Pinpoint the cell where the given text exists, returning its [x, y] midpoint coordinate. 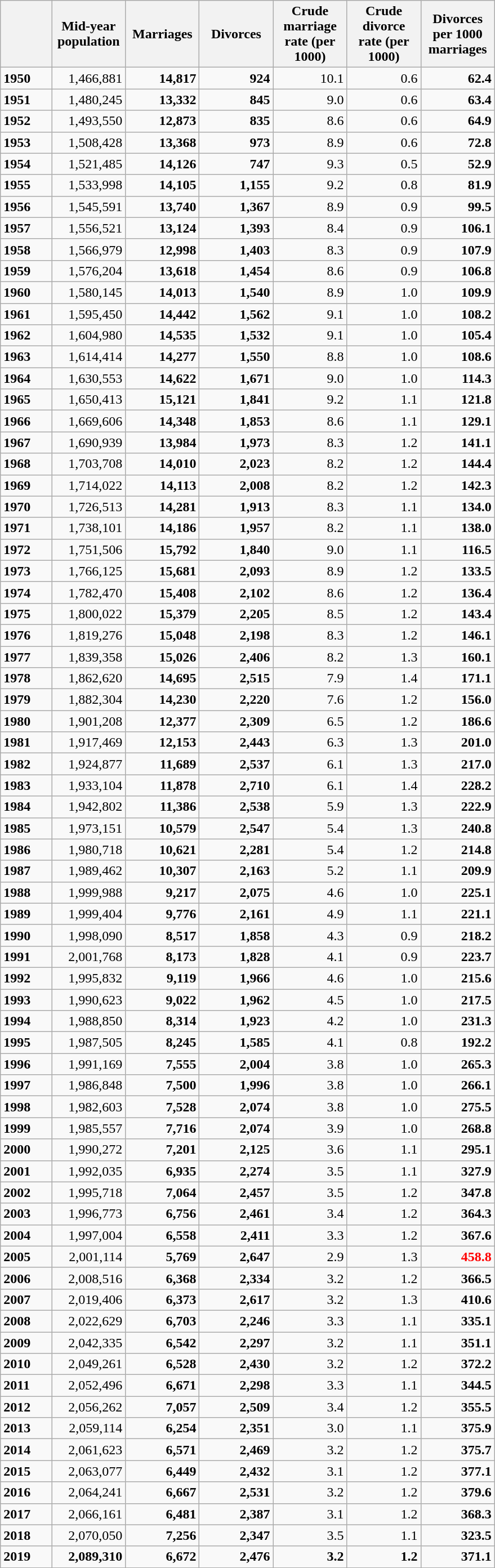
Marriages [162, 34]
2,298 [237, 1386]
133.5 [457, 571]
2,070,050 [89, 1535]
Divorces [237, 34]
217.5 [457, 999]
1,923 [237, 1021]
11,386 [162, 807]
1,973 [237, 443]
2016 [26, 1493]
1,630,553 [89, 378]
6,671 [162, 1386]
924 [237, 78]
1972 [26, 550]
1950 [26, 78]
7,064 [162, 1192]
364.3 [457, 1214]
14,277 [162, 357]
63.4 [457, 100]
1955 [26, 185]
2,093 [237, 571]
13,984 [162, 443]
106.8 [457, 271]
1975 [26, 614]
2,198 [237, 635]
2011 [26, 1386]
275.5 [457, 1107]
13,332 [162, 100]
1,480,245 [89, 100]
114.3 [457, 378]
2,089,310 [89, 1557]
2010 [26, 1364]
2,001,114 [89, 1257]
1,550 [237, 357]
1989 [26, 914]
1986 [26, 850]
2,274 [237, 1171]
221.1 [457, 914]
6,542 [162, 1343]
1998 [26, 1107]
106.1 [457, 228]
1976 [26, 635]
6.3 [310, 743]
4.3 [310, 935]
10,307 [162, 871]
1956 [26, 207]
295.1 [457, 1150]
1,556,521 [89, 228]
10,621 [162, 850]
1984 [26, 807]
1969 [26, 485]
2,531 [237, 1493]
1,987,505 [89, 1043]
1,998,090 [89, 935]
2,347 [237, 1535]
12,873 [162, 121]
2,008,516 [89, 1278]
2.9 [310, 1257]
6,672 [162, 1557]
144.4 [457, 464]
2,476 [237, 1557]
11,878 [162, 785]
215.6 [457, 978]
973 [237, 142]
2,163 [237, 871]
1965 [26, 400]
1,545,591 [89, 207]
5.2 [310, 871]
2,515 [237, 678]
5.9 [310, 807]
14,535 [162, 336]
1974 [26, 592]
Crude divorce rate (per 1000) [384, 34]
845 [237, 100]
2005 [26, 1257]
8.4 [310, 228]
Mid-year population [89, 34]
1,990,623 [89, 999]
1,576,204 [89, 271]
1994 [26, 1021]
379.6 [457, 1493]
1,540 [237, 292]
9,022 [162, 999]
1,738,101 [89, 528]
1,917,469 [89, 743]
62.4 [457, 78]
1,533,998 [89, 185]
1,766,125 [89, 571]
1,999,988 [89, 892]
2008 [26, 1321]
2,309 [237, 721]
138.0 [457, 528]
344.5 [457, 1386]
1,367 [237, 207]
7,057 [162, 1407]
6,368 [162, 1278]
192.2 [457, 1043]
2,052,496 [89, 1386]
1,726,513 [89, 507]
458.8 [457, 1257]
1,703,708 [89, 464]
7,716 [162, 1128]
1,996,773 [89, 1214]
410.6 [457, 1299]
1977 [26, 657]
835 [237, 121]
1981 [26, 743]
1,454 [237, 271]
1,966 [237, 978]
2002 [26, 1192]
121.8 [457, 400]
15,048 [162, 635]
1962 [26, 336]
1959 [26, 271]
214.8 [457, 850]
1,988,850 [89, 1021]
2,042,335 [89, 1343]
6,373 [162, 1299]
2,297 [237, 1343]
1,604,980 [89, 336]
2,538 [237, 807]
1,155 [237, 185]
15,408 [162, 592]
1,995,718 [89, 1192]
7,500 [162, 1085]
1954 [26, 164]
1978 [26, 678]
201.0 [457, 743]
1,840 [237, 550]
6,756 [162, 1214]
8,173 [162, 957]
327.9 [457, 1171]
136.4 [457, 592]
1997 [26, 1085]
1,508,428 [89, 142]
2,461 [237, 1214]
1992 [26, 978]
8.8 [310, 357]
222.9 [457, 807]
1982 [26, 764]
1973 [26, 571]
367.6 [457, 1235]
5,769 [162, 1257]
14,113 [162, 485]
1,913 [237, 507]
2,647 [237, 1257]
2,469 [237, 1450]
13,368 [162, 142]
1,882,304 [89, 700]
223.7 [457, 957]
1,992,035 [89, 1171]
2,161 [237, 914]
2015 [26, 1471]
13,740 [162, 207]
2,432 [237, 1471]
1957 [26, 228]
1970 [26, 507]
143.4 [457, 614]
6,935 [162, 1171]
1980 [26, 721]
116.5 [457, 550]
1995 [26, 1043]
14,348 [162, 421]
1991 [26, 957]
81.9 [457, 185]
1990 [26, 935]
1971 [26, 528]
1987 [26, 871]
107.9 [457, 249]
2,406 [237, 657]
1,614,414 [89, 357]
72.8 [457, 142]
14,126 [162, 164]
747 [237, 164]
1,466,881 [89, 78]
1,819,276 [89, 635]
323.5 [457, 1535]
64.9 [457, 121]
1996 [26, 1064]
1,841 [237, 400]
2,001,768 [89, 957]
8,517 [162, 935]
9,119 [162, 978]
368.3 [457, 1514]
146.1 [457, 635]
4.5 [310, 999]
1,714,022 [89, 485]
2007 [26, 1299]
2,457 [237, 1192]
142.3 [457, 485]
1,985,557 [89, 1128]
2,509 [237, 1407]
2003 [26, 1214]
2,102 [237, 592]
1,973,151 [89, 828]
1,933,104 [89, 785]
12,998 [162, 249]
1,942,802 [89, 807]
2,430 [237, 1364]
1964 [26, 378]
2,023 [237, 464]
134.0 [457, 507]
335.1 [457, 1321]
1,532 [237, 336]
2001 [26, 1171]
1,580,145 [89, 292]
1,995,832 [89, 978]
14,010 [162, 464]
2,066,161 [89, 1514]
2,443 [237, 743]
6,481 [162, 1514]
231.3 [457, 1021]
52.9 [457, 164]
1,585 [237, 1043]
6,703 [162, 1321]
1,982,603 [89, 1107]
7,256 [162, 1535]
1,690,939 [89, 443]
6,528 [162, 1364]
266.1 [457, 1085]
0.5 [384, 164]
1,393 [237, 228]
2,075 [237, 892]
1,986,848 [89, 1085]
6,571 [162, 1450]
1993 [26, 999]
2,710 [237, 785]
351.1 [457, 1343]
99.5 [457, 207]
366.5 [457, 1278]
7.6 [310, 700]
2,334 [237, 1278]
10.1 [310, 78]
1,991,169 [89, 1064]
108.2 [457, 314]
375.7 [457, 1450]
1,853 [237, 421]
1983 [26, 785]
2,387 [237, 1514]
156.0 [457, 700]
1,862,620 [89, 678]
2018 [26, 1535]
2,019,406 [89, 1299]
105.4 [457, 336]
2019 [26, 1557]
2,008 [237, 485]
2012 [26, 1407]
7,201 [162, 1150]
2004 [26, 1235]
9,217 [162, 892]
2,059,114 [89, 1428]
129.1 [457, 421]
9,776 [162, 914]
2017 [26, 1514]
1,828 [237, 957]
2,246 [237, 1321]
1967 [26, 443]
1,782,470 [89, 592]
1951 [26, 100]
2,063,077 [89, 1471]
4.9 [310, 914]
1,957 [237, 528]
10,579 [162, 828]
14,622 [162, 378]
3.6 [310, 1150]
1966 [26, 421]
13,124 [162, 228]
1,521,485 [89, 164]
1952 [26, 121]
377.1 [457, 1471]
8,245 [162, 1043]
1960 [26, 292]
Divorces per 1000 marriages [457, 34]
1,800,022 [89, 614]
1963 [26, 357]
1961 [26, 314]
2,537 [237, 764]
2,205 [237, 614]
14,230 [162, 700]
13,618 [162, 271]
8,314 [162, 1021]
14,817 [162, 78]
6,558 [162, 1235]
1,669,606 [89, 421]
2013 [26, 1428]
15,026 [162, 657]
1968 [26, 464]
225.1 [457, 892]
1985 [26, 828]
186.6 [457, 721]
372.2 [457, 1364]
2,547 [237, 828]
1,901,208 [89, 721]
1,403 [237, 249]
2006 [26, 1278]
14,442 [162, 314]
2,064,241 [89, 1493]
1,962 [237, 999]
2,617 [237, 1299]
6,449 [162, 1471]
11,689 [162, 764]
Crude marriage rate (per 1000) [310, 34]
1,997,004 [89, 1235]
15,379 [162, 614]
209.9 [457, 871]
4.2 [310, 1021]
1,595,450 [89, 314]
228.2 [457, 785]
1,650,413 [89, 400]
1,671 [237, 378]
1958 [26, 249]
14,105 [162, 185]
2,281 [237, 850]
1988 [26, 892]
1,493,550 [89, 121]
268.8 [457, 1128]
1,839,358 [89, 657]
375.9 [457, 1428]
141.1 [457, 443]
14,281 [162, 507]
2,056,262 [89, 1407]
1,858 [237, 935]
1,980,718 [89, 850]
14,186 [162, 528]
7.9 [310, 678]
1,989,462 [89, 871]
7,528 [162, 1107]
2014 [26, 1450]
2,061,623 [89, 1450]
2,220 [237, 700]
1,996 [237, 1085]
6.5 [310, 721]
1979 [26, 700]
6,667 [162, 1493]
217.0 [457, 764]
3.9 [310, 1128]
2,351 [237, 1428]
3.0 [310, 1428]
355.5 [457, 1407]
14,695 [162, 678]
1999 [26, 1128]
1,999,404 [89, 914]
12,377 [162, 721]
2,125 [237, 1150]
265.3 [457, 1064]
1953 [26, 142]
14,013 [162, 292]
1,990,272 [89, 1150]
8.5 [310, 614]
2,022,629 [89, 1321]
171.1 [457, 678]
1,562 [237, 314]
160.1 [457, 657]
9.3 [310, 164]
371.1 [457, 1557]
1,751,506 [89, 550]
347.8 [457, 1192]
2,411 [237, 1235]
2009 [26, 1343]
109.9 [457, 292]
15,792 [162, 550]
12,153 [162, 743]
218.2 [457, 935]
6,254 [162, 1428]
1,924,877 [89, 764]
1,566,979 [89, 249]
15,121 [162, 400]
2,049,261 [89, 1364]
15,681 [162, 571]
7,555 [162, 1064]
2000 [26, 1150]
240.8 [457, 828]
108.6 [457, 357]
2,004 [237, 1064]
